Find where the given text appears and provide that cell's center as (x, y) coordinate. 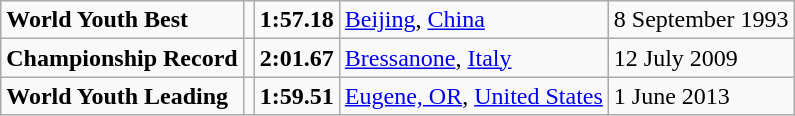
2:01.67 (296, 58)
1:57.18 (296, 20)
World Youth Leading (122, 96)
1:59.51 (296, 96)
12 July 2009 (701, 58)
Eugene, OR, United States (474, 96)
Championship Record (122, 58)
Beijing, China (474, 20)
Bressanone, Italy (474, 58)
World Youth Best (122, 20)
1 June 2013 (701, 96)
8 September 1993 (701, 20)
